Output the [x, y] coordinate of the center of the cell containing the given text.  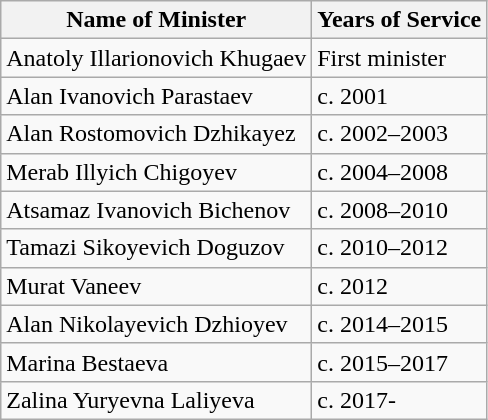
Marina Bestaeva [156, 362]
c. 2004–2008 [400, 172]
Years of Service [400, 20]
Name of Minister [156, 20]
First minister [400, 58]
Murat Vaneev [156, 286]
Alan Nikolayevich Dzhioyev [156, 324]
c. 2017- [400, 400]
Alan Rostomovich Dzhikayez [156, 134]
Zalina Yuryevna Laliyeva [156, 400]
c. 2014–2015 [400, 324]
c. 2008–2010 [400, 210]
Alan Ivanovich Parastaev [156, 96]
c. 2002–2003 [400, 134]
c. 2010–2012 [400, 248]
c. 2012 [400, 286]
Anatoly Illarionovich Khugaev [156, 58]
c. 2001 [400, 96]
Merab Illyich Chigoyev [156, 172]
Tamazi Sikoyevich Doguzov [156, 248]
c. 2015–2017 [400, 362]
Atsamaz Ivanovich Bichenov [156, 210]
